Find where the given text appears and provide that cell's center as [X, Y] coordinate. 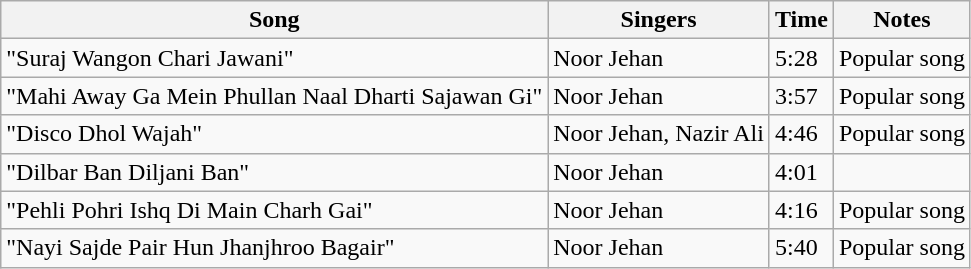
4:16 [801, 210]
3:57 [801, 96]
Singers [659, 20]
Noor Jehan, Nazir Ali [659, 134]
Notes [902, 20]
Song [274, 20]
"Suraj Wangon Chari Jawani" [274, 58]
4:46 [801, 134]
"Disco Dhol Wajah" [274, 134]
5:40 [801, 248]
Time [801, 20]
5:28 [801, 58]
4:01 [801, 172]
"Mahi Away Ga Mein Phullan Naal Dharti Sajawan Gi" [274, 96]
"Nayi Sajde Pair Hun Jhanjhroo Bagair" [274, 248]
"Dilbar Ban Diljani Ban" [274, 172]
"Pehli Pohri Ishq Di Main Charh Gai" [274, 210]
